Extract the [X, Y] coordinate from the center of the cell holding the provided text.  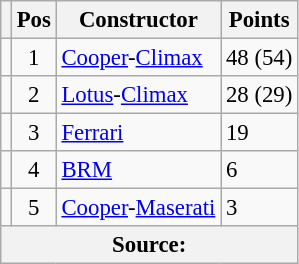
Lotus-Climax [138, 95]
1 [34, 58]
Cooper-Maserati [138, 208]
BRM [138, 170]
6 [260, 170]
48 (54) [260, 58]
19 [260, 133]
4 [34, 170]
Points [260, 20]
28 (29) [260, 95]
Cooper-Climax [138, 58]
Constructor [138, 20]
Source: [150, 245]
5 [34, 208]
Pos [34, 20]
Ferrari [138, 133]
2 [34, 95]
